For the text-containing cell, return its midpoint in (X, Y) coordinate format. 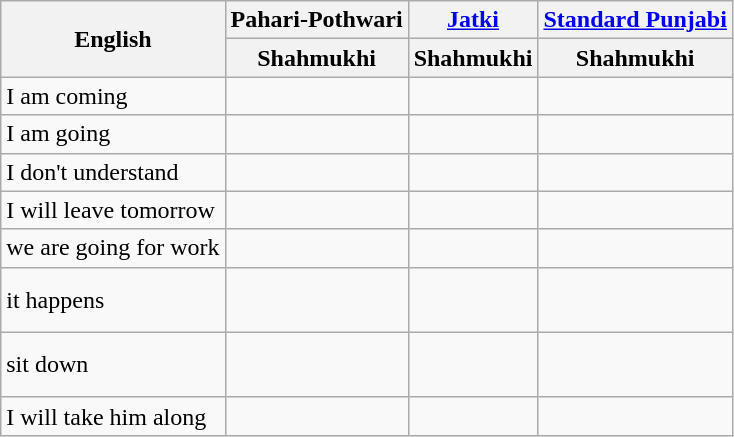
Standard Punjabi (635, 20)
I will take him along (113, 416)
I am coming (113, 96)
Pahari-Pothwari (316, 20)
Jatki (473, 20)
we are going for work (113, 248)
I don't understand (113, 172)
English (113, 39)
it happens (113, 300)
I am going (113, 134)
I will leave tomorrow (113, 210)
sit down (113, 364)
